Return the (X, Y) coordinate for the center point of the cell that contains the specified text.  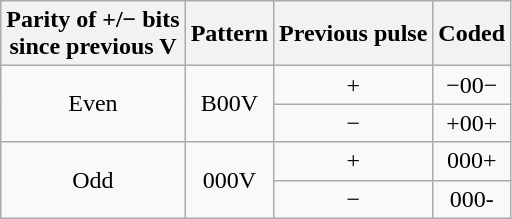
+00+ (472, 123)
−00− (472, 85)
Coded (472, 34)
Previous pulse (354, 34)
Odd (93, 180)
000V (229, 180)
Parity of +/− bitssince previous V (93, 34)
000- (472, 199)
Even (93, 104)
B00V (229, 104)
Pattern (229, 34)
000+ (472, 161)
